Capture the cell that displays the provided text and extract its (X, Y) central coordinate. 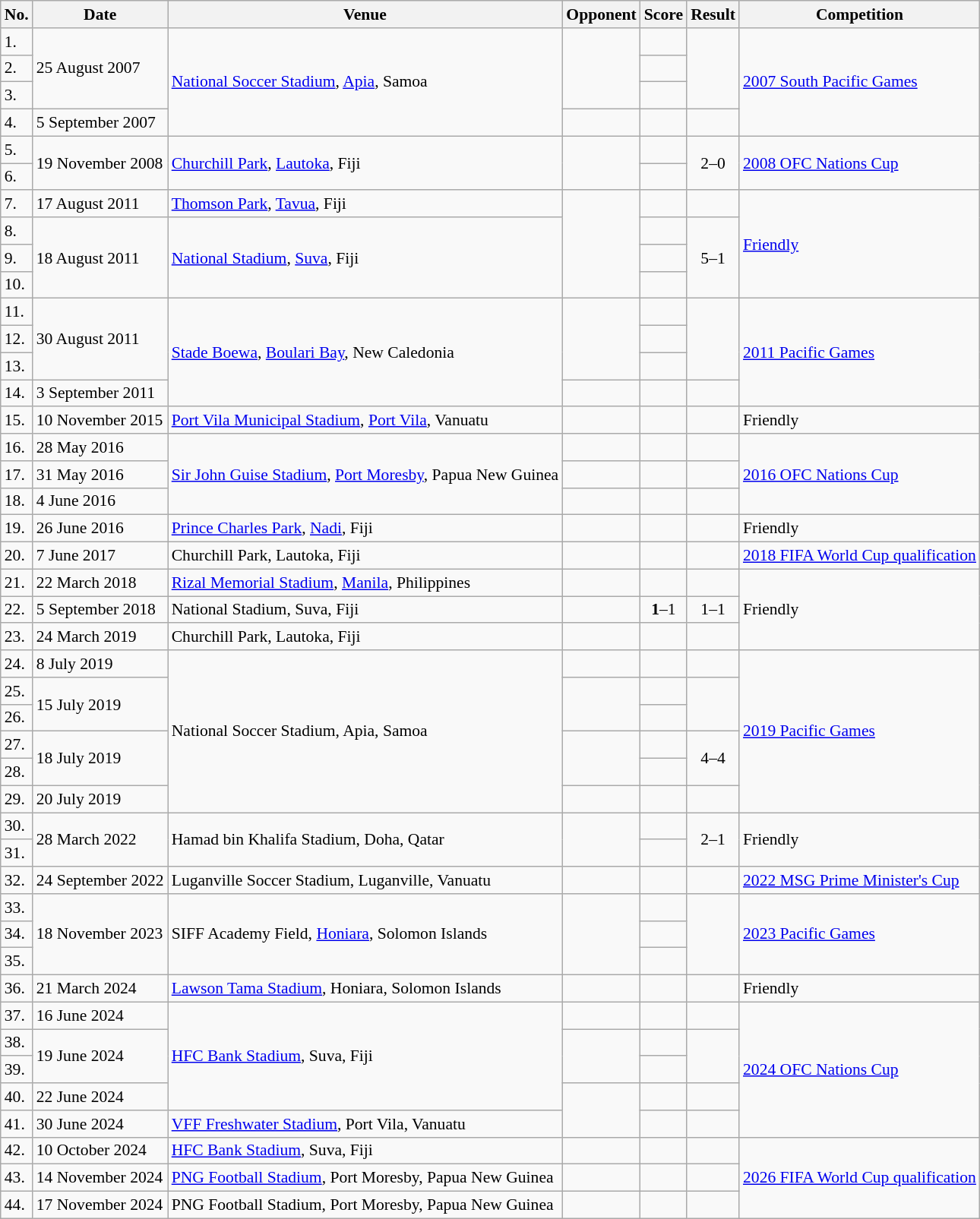
22 March 2018 (100, 583)
16 June 2024 (100, 1015)
36. (17, 989)
2. (17, 68)
2016 OFC Nations Cup (860, 474)
18 July 2019 (100, 758)
28 March 2022 (100, 840)
10 October 2024 (100, 1151)
1. (17, 42)
8. (17, 231)
42. (17, 1151)
3. (17, 96)
2026 FIFA World Cup qualification (860, 1177)
8 July 2019 (100, 664)
18. (17, 501)
5 September 2018 (100, 610)
Lawson Tama Stadium, Honiara, Solomon Islands (365, 989)
22 June 2024 (100, 1097)
38. (17, 1043)
Date (100, 14)
14 November 2024 (100, 1178)
11. (17, 312)
29. (17, 799)
21. (17, 583)
16. (17, 447)
2–0 (713, 163)
Score (664, 14)
41. (17, 1124)
2023 Pacific Games (860, 934)
30. (17, 826)
21 March 2024 (100, 989)
4. (17, 123)
34. (17, 934)
17 November 2024 (100, 1205)
33. (17, 908)
19 June 2024 (100, 1056)
24 March 2019 (100, 637)
25. (17, 691)
27. (17, 745)
Hamad bin Khalifa Stadium, Doha, Qatar (365, 840)
Stade Boewa, Boulari Bay, New Caledonia (365, 352)
2018 FIFA World Cup qualification (860, 556)
Sir John Guise Stadium, Port Moresby, Papua New Guinea (365, 474)
20 July 2019 (100, 799)
15. (17, 421)
2019 Pacific Games (860, 731)
32. (17, 880)
5. (17, 150)
23. (17, 637)
3 September 2011 (100, 393)
15 July 2019 (100, 705)
6. (17, 177)
43. (17, 1178)
12. (17, 339)
26. (17, 718)
SIFF Academy Field, Honiara, Solomon Islands (365, 934)
26 June 2016 (100, 529)
Port Vila Municipal Stadium, Port Vila, Vanuatu (365, 421)
31. (17, 854)
Competition (860, 14)
24 September 2022 (100, 880)
19. (17, 529)
25 August 2007 (100, 68)
35. (17, 962)
22. (17, 610)
2022 MSG Prime Minister's Cup (860, 880)
2008 OFC Nations Cup (860, 163)
2011 Pacific Games (860, 352)
10 November 2015 (100, 421)
30 August 2011 (100, 339)
20. (17, 556)
10. (17, 285)
Opponent (602, 14)
40. (17, 1097)
4 June 2016 (100, 501)
13. (17, 366)
Rizal Memorial Stadium, Manila, Philippines (365, 583)
17 August 2011 (100, 204)
Venue (365, 14)
18 November 2023 (100, 934)
5 September 2007 (100, 123)
19 November 2008 (100, 163)
9. (17, 258)
7 June 2017 (100, 556)
24. (17, 664)
37. (17, 1015)
2–1 (713, 840)
44. (17, 1205)
Result (713, 14)
Thomson Park, Tavua, Fiji (365, 204)
28 May 2016 (100, 447)
5–1 (713, 258)
2007 South Pacific Games (860, 82)
17. (17, 475)
31 May 2016 (100, 475)
30 June 2024 (100, 1124)
No. (17, 14)
4–4 (713, 758)
18 August 2011 (100, 258)
7. (17, 204)
Luganville Soccer Stadium, Luganville, Vanuatu (365, 880)
VFF Freshwater Stadium, Port Vila, Vanuatu (365, 1124)
28. (17, 772)
2024 OFC Nations Cup (860, 1069)
39. (17, 1070)
Prince Charles Park, Nadi, Fiji (365, 529)
14. (17, 393)
